Provide the (x, y) coordinate of the cell's center where the given text is located.  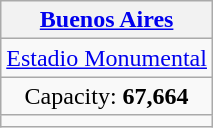
Buenos Aires (107, 20)
Estadio Monumental (107, 58)
Capacity: 67,664 (107, 96)
